Identify which cell holds the provided text, then report its (x, y) central coordinate. 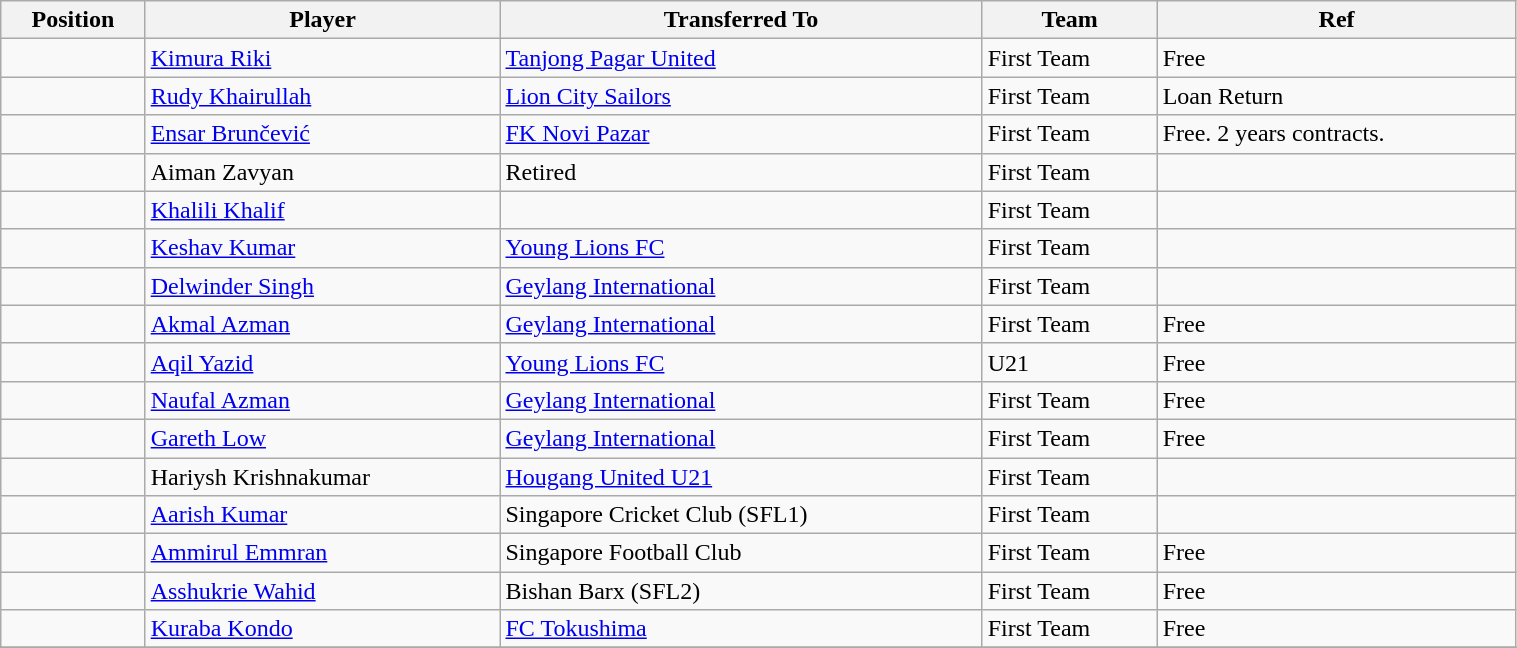
Bishan Barx (SFL2) (741, 591)
Free. 2 years contracts. (1336, 134)
Ref (1336, 20)
Naufal Azman (322, 400)
Keshav Kumar (322, 248)
Aiman Zavyan (322, 172)
Kuraba Kondo (322, 629)
Hariysh Krishnakumar (322, 477)
Delwinder Singh (322, 286)
Aarish Kumar (322, 515)
Ensar Brunčević (322, 134)
Rudy Khairullah (322, 96)
Akmal Azman (322, 324)
FK Novi Pazar (741, 134)
Gareth Low (322, 438)
Kimura Riki (322, 58)
Hougang United U21 (741, 477)
Khalili Khalif (322, 210)
Asshukrie Wahid (322, 591)
Ammirul Emmran (322, 553)
Loan Return (1336, 96)
Player (322, 20)
Team (1070, 20)
Position (73, 20)
U21 (1070, 362)
Retired (741, 172)
Tanjong Pagar United (741, 58)
Aqil Yazid (322, 362)
Transferred To (741, 20)
Singapore Football Club (741, 553)
Singapore Cricket Club (SFL1) (741, 515)
Lion City Sailors (741, 96)
FC Tokushima (741, 629)
